Find where the given text appears and provide that cell's center as (x, y) coordinate. 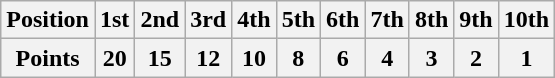
10th (526, 20)
12 (208, 58)
3 (431, 58)
1st (114, 20)
6 (343, 58)
9th (476, 20)
2nd (160, 20)
2 (476, 58)
3rd (208, 20)
15 (160, 58)
4 (387, 58)
Points (48, 58)
6th (343, 20)
7th (387, 20)
1 (526, 58)
Position (48, 20)
8 (298, 58)
5th (298, 20)
10 (254, 58)
20 (114, 58)
8th (431, 20)
4th (254, 20)
